Output the [x, y] coordinate of the center of the cell containing the given text.  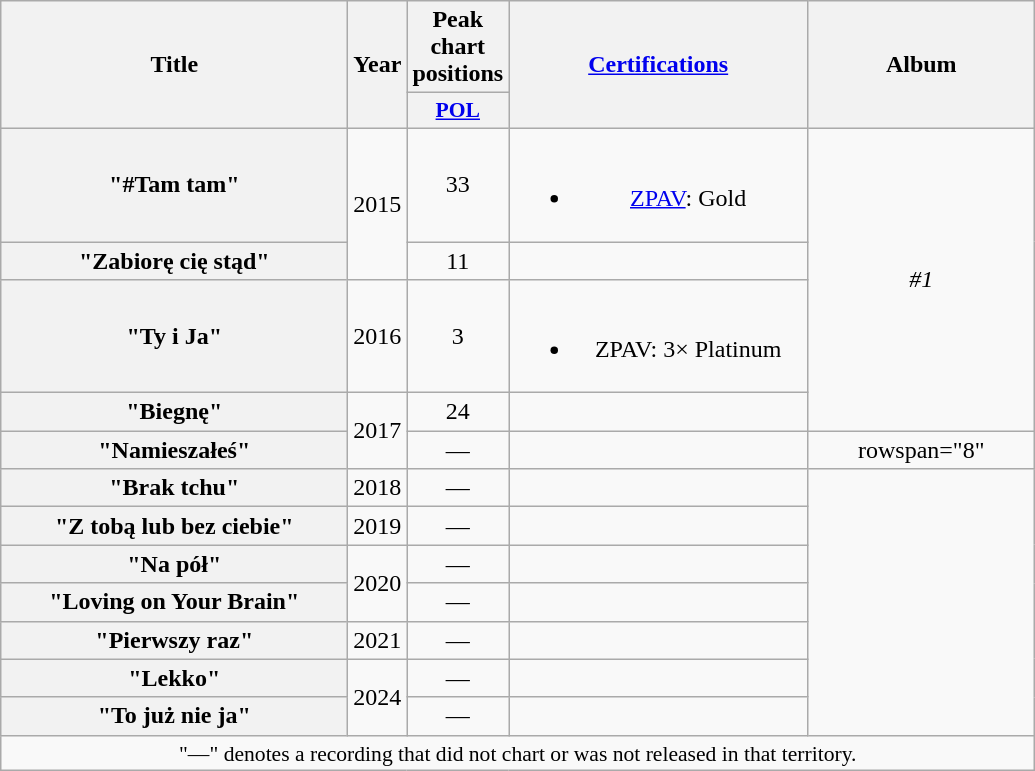
"Biegnę" [174, 412]
"#Tam tam" [174, 184]
rowspan="8" [922, 450]
24 [458, 412]
ZPAV: Gold [658, 184]
33 [458, 184]
Title [174, 65]
"Z tobą lub bez ciebie" [174, 526]
2015 [378, 204]
"Na pół" [174, 564]
"Loving on Your Brain" [174, 602]
"Namieszałeś" [174, 450]
"Lekko" [174, 678]
Peak chart positions [458, 47]
"Ty i Ja" [174, 336]
"Zabiorę cię stąd" [174, 261]
"Pierwszy raz" [174, 640]
3 [458, 336]
#1 [922, 279]
"To już nie ja" [174, 716]
Certifications [658, 65]
2017 [378, 431]
11 [458, 261]
2024 [378, 697]
ZPAV: 3× Platinum [658, 336]
2018 [378, 488]
Year [378, 65]
2019 [378, 526]
"—" denotes a recording that did not chart or was not released in that territory. [518, 753]
2021 [378, 640]
"Brak tchu" [174, 488]
2016 [378, 336]
Album [922, 65]
POL [458, 111]
2020 [378, 583]
